Pinpoint the cell where the given text exists, returning its (X, Y) midpoint coordinate. 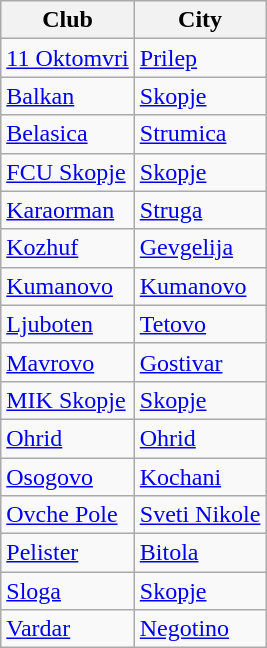
Ljuboten (68, 324)
Sloga (68, 591)
Gevgelija (200, 248)
Mavrovo (68, 362)
Bitola (200, 553)
Osogovo (68, 477)
Vardar (68, 629)
Strumica (200, 134)
Struga (200, 210)
11 Oktomvri (68, 58)
City (200, 20)
Ovche Pole (68, 515)
Gostivar (200, 362)
Prilep (200, 58)
Sveti Nikole (200, 515)
Karaorman (68, 210)
Balkan (68, 96)
Club (68, 20)
Pelister (68, 553)
MIK Skopje (68, 400)
Belasica (68, 134)
Tetovo (200, 324)
Kozhuf (68, 248)
FCU Skopje (68, 172)
Kochani (200, 477)
Negotino (200, 629)
